Capture the cell that displays the provided text and extract its (x, y) central coordinate. 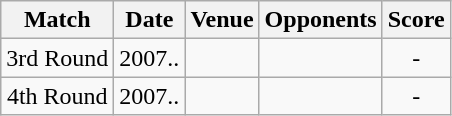
3rd Round (58, 58)
4th Round (58, 96)
Score (416, 20)
Venue (222, 20)
Opponents (320, 20)
Match (58, 20)
Date (150, 20)
